Search for the cell housing the specified text and yield its [x, y] center coordinate. 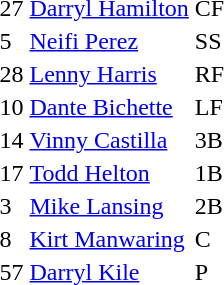
Neifi Perez [109, 41]
Mike Lansing [109, 206]
Dante Bichette [109, 107]
Lenny Harris [109, 74]
Vinny Castilla [109, 140]
Todd Helton [109, 173]
Kirt Manwaring [109, 239]
